Output the [x, y] coordinate of the center of the cell containing the given text.  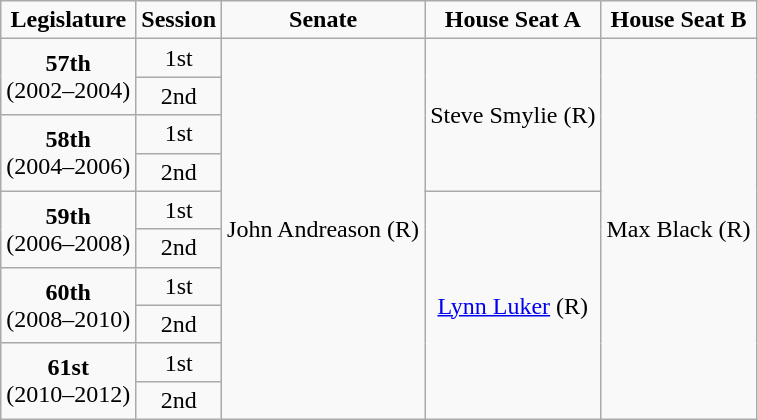
House Seat A [513, 20]
Lynn Luker (R) [513, 305]
Session [179, 20]
59th (2006–2008) [68, 229]
Steve Smylie (R) [513, 115]
House Seat B [678, 20]
57th (2002–2004) [68, 77]
60th (2008–2010) [68, 305]
Senate [324, 20]
Max Black (R) [678, 230]
61st (2010–2012) [68, 381]
58th (2004–2006) [68, 153]
Legislature [68, 20]
John Andreason (R) [324, 230]
